Detect which cell encompasses the target text, then output its [X, Y] center coordinate. 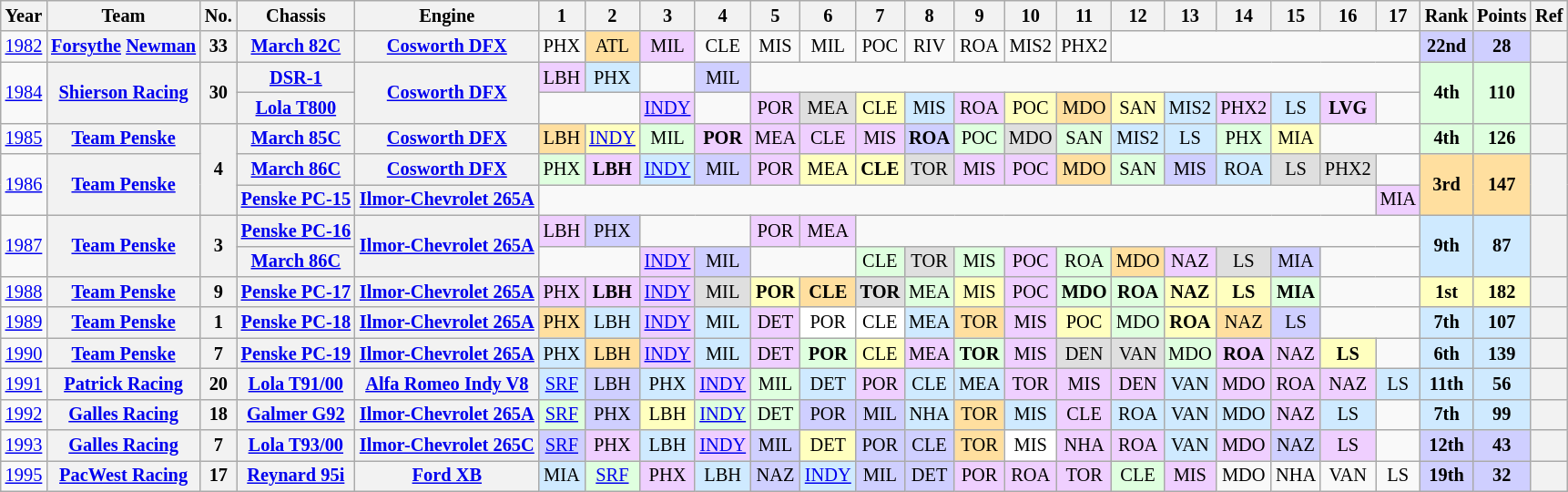
126 [1502, 138]
Lola T800 [296, 108]
Penske PC-17 [296, 292]
87 [1502, 246]
28 [1502, 46]
30 [219, 93]
Engine [447, 15]
Lola T93/00 [296, 446]
2 [612, 15]
13 [1189, 15]
Year [24, 15]
1985 [24, 138]
12 [1138, 15]
182 [1502, 292]
Ford XB [447, 476]
1992 [24, 415]
12th [1446, 446]
19th [1446, 476]
1989 [24, 323]
11 [1084, 15]
16 [1348, 15]
1991 [24, 384]
1988 [24, 292]
10 [1031, 15]
Reynard 95i [296, 476]
1986 [24, 184]
8 [929, 15]
Team [124, 15]
6 [829, 15]
11th [1446, 384]
Penske PC-15 [296, 200]
Patrick Racing [124, 384]
9th [1446, 246]
1982 [24, 46]
Penske PC-18 [296, 323]
Ilmor-Chevrolet 265C [447, 446]
March 85C [296, 138]
1993 [24, 446]
Shierson Racing [124, 93]
147 [1502, 184]
Lola T91/00 [296, 384]
Points [1502, 15]
1987 [24, 246]
20 [219, 384]
33 [219, 46]
Forsythe Newman [124, 46]
6th [1446, 354]
32 [1502, 476]
ATL [612, 46]
110 [1502, 93]
1995 [24, 476]
Ref [1549, 15]
107 [1502, 323]
Alfa Romeo Indy V8 [447, 384]
43 [1502, 446]
Rank [1446, 15]
1984 [24, 93]
18 [219, 415]
139 [1502, 354]
Galmer G92 [296, 415]
March 82C [296, 46]
Chassis [296, 15]
Penske PC-19 [296, 354]
Penske PC-16 [296, 231]
PacWest Racing [124, 476]
14 [1244, 15]
RIV [929, 46]
1st [1446, 292]
5 [776, 15]
56 [1502, 384]
3rd [1446, 184]
15 [1296, 15]
22nd [1446, 46]
No. [219, 15]
DSR-1 [296, 77]
LVG [1348, 108]
1990 [24, 354]
99 [1502, 415]
